Determine the (x, y) coordinate at the center of the cell enclosing the given text.  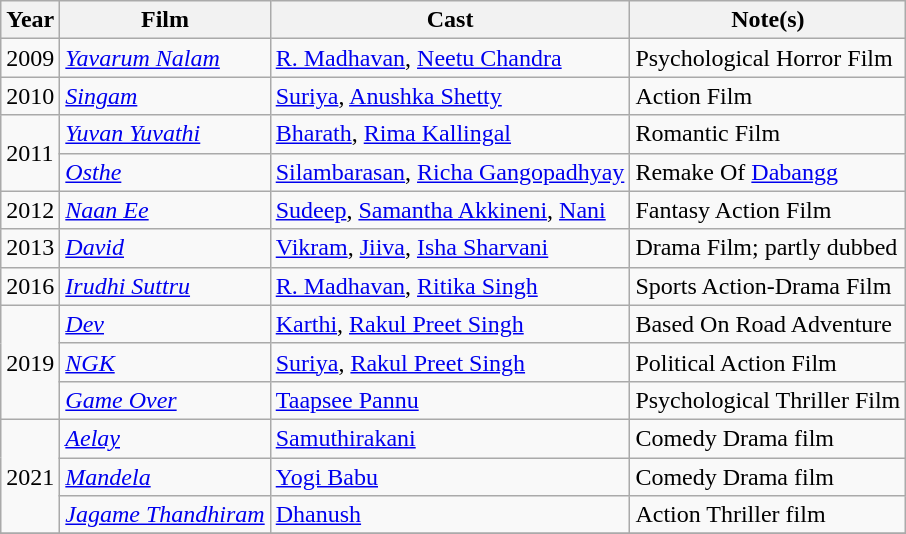
Based On Road Adventure (768, 324)
2012 (30, 210)
Fantasy Action Film (768, 210)
Sudeep, Samantha Akkineni, Nani (450, 210)
Yuvan Yuvathi (165, 134)
Suriya, Rakul Preet Singh (450, 362)
NGK (165, 362)
2010 (30, 96)
Yavarum Nalam (165, 58)
2021 (30, 476)
Dev (165, 324)
Political Action Film (768, 362)
Psychological Thriller Film (768, 400)
Vikram, Jiiva, Isha Sharvani (450, 248)
Singam (165, 96)
Action Thriller film (768, 515)
Game Over (165, 400)
Karthi, Rakul Preet Singh (450, 324)
Note(s) (768, 20)
Mandela (165, 477)
Silambarasan, Richa Gangopadhyay (450, 172)
Sports Action-Drama Film (768, 286)
Yogi Babu (450, 477)
2009 (30, 58)
David (165, 248)
2016 (30, 286)
Cast (450, 20)
Bharath, Rima Kallingal (450, 134)
Jagame Thandhiram (165, 515)
Taapsee Pannu (450, 400)
Aelay (165, 438)
R. Madhavan, Ritika Singh (450, 286)
Dhanush (450, 515)
Romantic Film (768, 134)
Film (165, 20)
Naan Ee (165, 210)
2019 (30, 362)
Osthe (165, 172)
Irudhi Suttru (165, 286)
Psychological Horror Film (768, 58)
2011 (30, 153)
R. Madhavan, Neetu Chandra (450, 58)
Remake Of Dabangg (768, 172)
Samuthirakani (450, 438)
Action Film (768, 96)
Year (30, 20)
2013 (30, 248)
Drama Film; partly dubbed (768, 248)
Suriya, Anushka Shetty (450, 96)
